Provide the [x, y] coordinate of the cell's center where the given text is located.  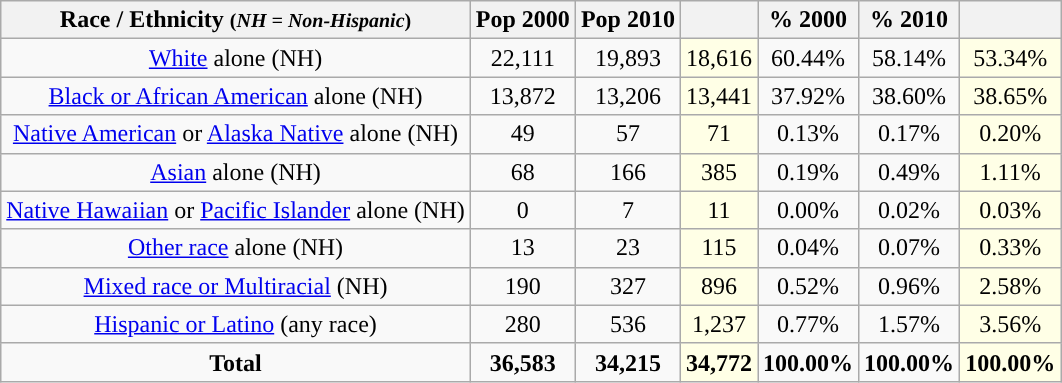
% 2000 [808, 20]
2.58% [1010, 286]
68 [522, 172]
1,237 [718, 324]
896 [718, 286]
0.20% [1010, 134]
53.34% [1010, 58]
13,206 [628, 96]
34,215 [628, 362]
0 [522, 210]
Native American or Alaska Native alone (NH) [236, 134]
34,772 [718, 362]
7 [628, 210]
13 [522, 248]
0.00% [808, 210]
13,872 [522, 96]
Pop 2000 [522, 20]
% 2010 [910, 20]
0.96% [910, 286]
Other race alone (NH) [236, 248]
Pop 2010 [628, 20]
38.65% [1010, 96]
536 [628, 324]
0.03% [1010, 210]
0.02% [910, 210]
280 [522, 324]
Hispanic or Latino (any race) [236, 324]
1.11% [1010, 172]
385 [718, 172]
0.33% [1010, 248]
11 [718, 210]
71 [718, 134]
38.60% [910, 96]
327 [628, 286]
0.04% [808, 248]
0.13% [808, 134]
115 [718, 248]
58.14% [910, 58]
60.44% [808, 58]
49 [522, 134]
3.56% [1010, 324]
Total [236, 362]
37.92% [808, 96]
Mixed race or Multiracial (NH) [236, 286]
23 [628, 248]
19,893 [628, 58]
166 [628, 172]
0.19% [808, 172]
190 [522, 286]
Race / Ethnicity (NH = Non-Hispanic) [236, 20]
Native Hawaiian or Pacific Islander alone (NH) [236, 210]
57 [628, 134]
36,583 [522, 362]
1.57% [910, 324]
0.07% [910, 248]
18,616 [718, 58]
0.49% [910, 172]
22,111 [522, 58]
Black or African American alone (NH) [236, 96]
White alone (NH) [236, 58]
Asian alone (NH) [236, 172]
13,441 [718, 96]
0.52% [808, 286]
0.17% [910, 134]
0.77% [808, 324]
